Extract the [x, y] coordinate from the center of the cell holding the provided text.  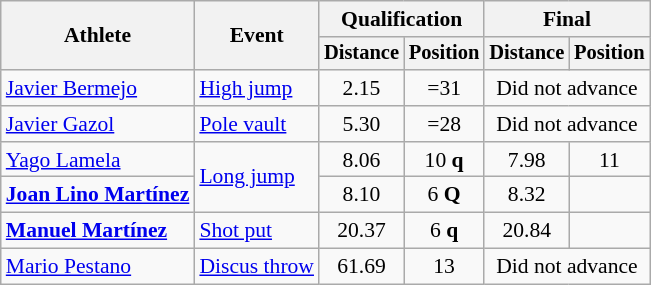
Final [566, 19]
8.32 [526, 195]
Javier Gazol [98, 124]
20.84 [526, 231]
Qualification [402, 19]
Athlete [98, 36]
5.30 [362, 124]
Long jump [256, 178]
6 q [444, 231]
=28 [444, 124]
Mario Pestano [98, 267]
61.69 [362, 267]
Shot put [256, 231]
Javier Bermejo [98, 88]
2.15 [362, 88]
Pole vault [256, 124]
13 [444, 267]
11 [609, 160]
Joan Lino Martínez [98, 195]
Event [256, 36]
Discus throw [256, 267]
High jump [256, 88]
10 q [444, 160]
Yago Lamela [98, 160]
8.10 [362, 195]
Manuel Martínez [98, 231]
8.06 [362, 160]
7.98 [526, 160]
=31 [444, 88]
6 Q [444, 195]
20.37 [362, 231]
